Capture the cell that displays the provided text and extract its [x, y] central coordinate. 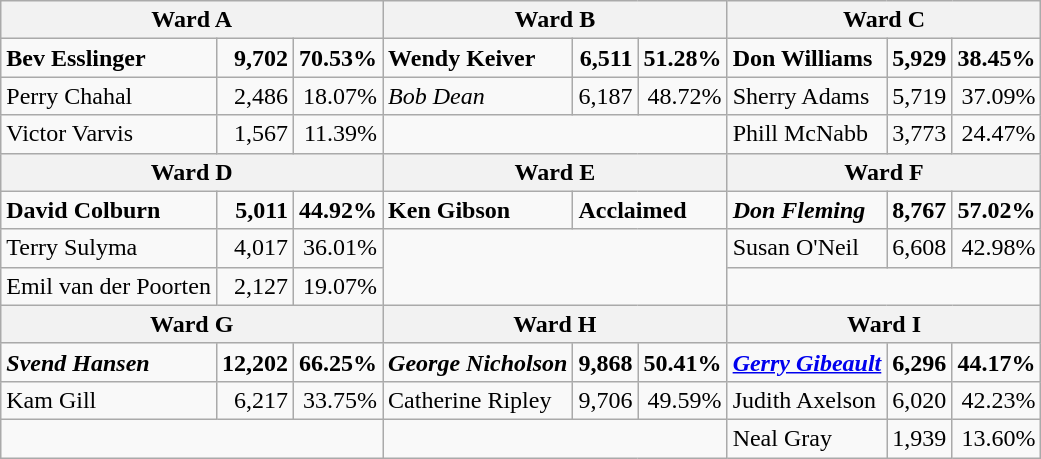
6,187 [606, 96]
Svend Hansen [109, 362]
13.60% [996, 438]
5,011 [254, 210]
11.39% [338, 134]
1,567 [254, 134]
6,608 [920, 248]
2,127 [254, 286]
12,202 [254, 362]
19.07% [338, 286]
George Nicholson [478, 362]
42.98% [996, 248]
Victor Varvis [109, 134]
50.41% [682, 362]
3,773 [920, 134]
6,511 [606, 58]
Judith Axelson [807, 400]
Ward I [884, 324]
5,929 [920, 58]
Catherine Ripley [478, 400]
David Colburn [109, 210]
Wendy Keiver [478, 58]
Ken Gibson [478, 210]
Ward D [192, 172]
57.02% [996, 210]
5,719 [920, 96]
1,939 [920, 438]
Acclaimed [650, 210]
48.72% [682, 96]
44.17% [996, 362]
8,767 [920, 210]
36.01% [338, 248]
66.25% [338, 362]
Neal Gray [807, 438]
4,017 [254, 248]
Ward F [884, 172]
44.92% [338, 210]
9,868 [606, 362]
Bob Dean [478, 96]
Emil van der Poorten [109, 286]
Ward H [556, 324]
24.47% [996, 134]
Kam Gill [109, 400]
Perry Chahal [109, 96]
Susan O'Neil [807, 248]
9,702 [254, 58]
6,217 [254, 400]
49.59% [682, 400]
Bev Esslinger [109, 58]
Ward B [556, 20]
Terry Sulyma [109, 248]
42.23% [996, 400]
51.28% [682, 58]
2,486 [254, 96]
38.45% [996, 58]
37.09% [996, 96]
Don Fleming [807, 210]
Don Williams [807, 58]
Phill McNabb [807, 134]
Sherry Adams [807, 96]
Ward G [192, 324]
Ward E [556, 172]
6,296 [920, 362]
18.07% [338, 96]
6,020 [920, 400]
Ward C [884, 20]
Ward A [192, 20]
9,706 [606, 400]
70.53% [338, 58]
Gerry Gibeault [807, 362]
33.75% [338, 400]
